Extract the (X, Y) coordinate from the center of the cell holding the provided text.  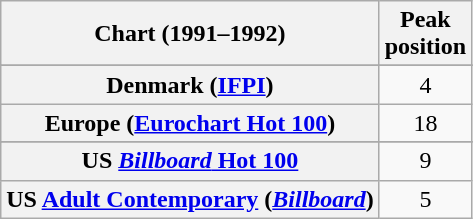
US Adult Contemporary (Billboard) (190, 199)
Peakposition (425, 34)
US Billboard Hot 100 (190, 161)
18 (425, 123)
Europe (Eurochart Hot 100) (190, 123)
9 (425, 161)
5 (425, 199)
Chart (1991–1992) (190, 34)
Denmark (IFPI) (190, 85)
4 (425, 85)
